Return the (x, y) coordinate for the center point of the cell that contains the specified text.  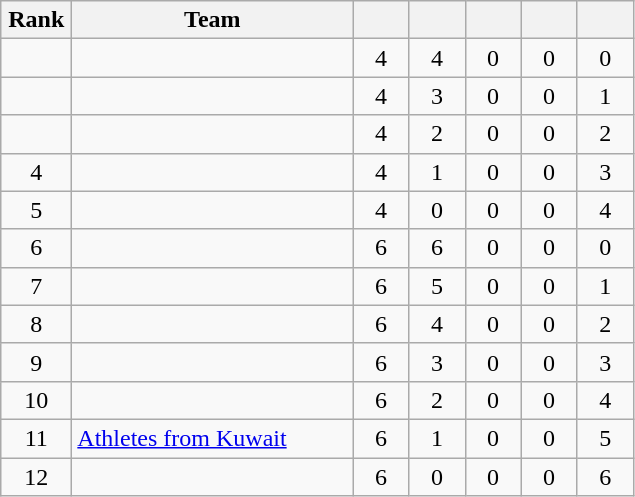
12 (36, 477)
Rank (36, 20)
10 (36, 400)
8 (36, 324)
9 (36, 362)
11 (36, 438)
7 (36, 286)
Athletes from Kuwait (212, 438)
Team (212, 20)
